Scan for the cell matching the given text and deliver its (X, Y) coordinate at center. 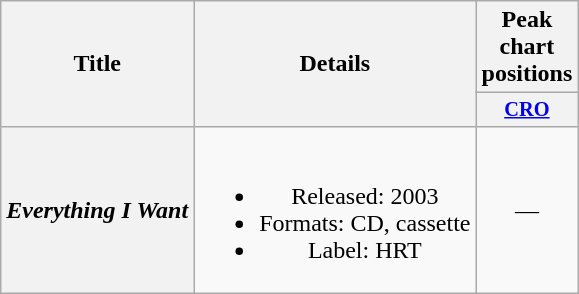
— (527, 210)
Released: 2003Formats: CD, cassetteLabel: HRT (335, 210)
Everything I Want (98, 210)
Peak chart positions (527, 47)
Details (335, 64)
Title (98, 64)
CRO (527, 110)
